Find where the given text appears and provide that cell's center as [x, y] coordinate. 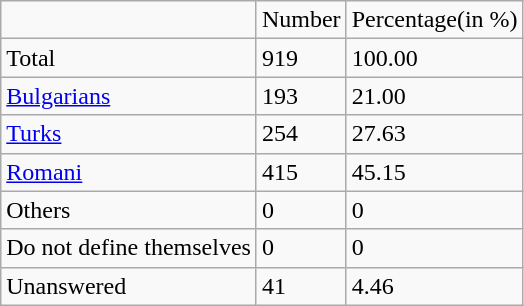
100.00 [434, 58]
41 [301, 286]
Do not define themselves [129, 248]
193 [301, 96]
45.15 [434, 172]
Turks [129, 134]
Others [129, 210]
415 [301, 172]
Number [301, 20]
Bulgarians [129, 96]
Total [129, 58]
Romani [129, 172]
Percentage(in %) [434, 20]
27.63 [434, 134]
4.46 [434, 286]
919 [301, 58]
254 [301, 134]
Unanswered [129, 286]
21.00 [434, 96]
